From the cell containing the given text, extract its center point as (X, Y) coordinate. 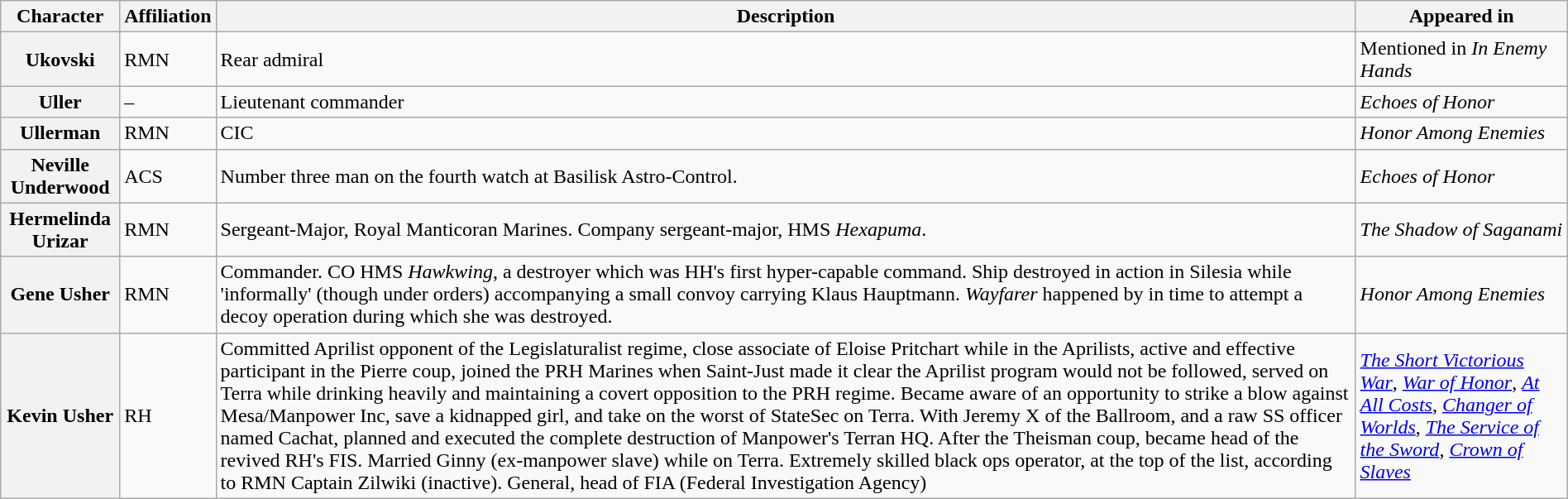
Appeared in (1461, 17)
Ullerman (60, 133)
Sergeant-Major, Royal Manticoran Marines. Company sergeant-major, HMS Hexapuma. (786, 230)
Uller (60, 102)
Affiliation (168, 17)
– (168, 102)
Lieutenant commander (786, 102)
ACS (168, 175)
Mentioned in In Enemy Hands (1461, 60)
Kevin Usher (60, 415)
RH (168, 415)
Neville Underwood (60, 175)
The Shadow of Saganami (1461, 230)
Ukovski (60, 60)
CIC (786, 133)
Number three man on the fourth watch at Basilisk Astro-Control. (786, 175)
Description (786, 17)
Character (60, 17)
Hermelinda Urizar (60, 230)
Gene Usher (60, 295)
The Short Victorious War, War of Honor, At All Costs, Changer of Worlds, The Service of the Sword, Crown of Slaves (1461, 415)
Rear admiral (786, 60)
